Provide the (x, y) coordinate of the cell's center where the given text is located.  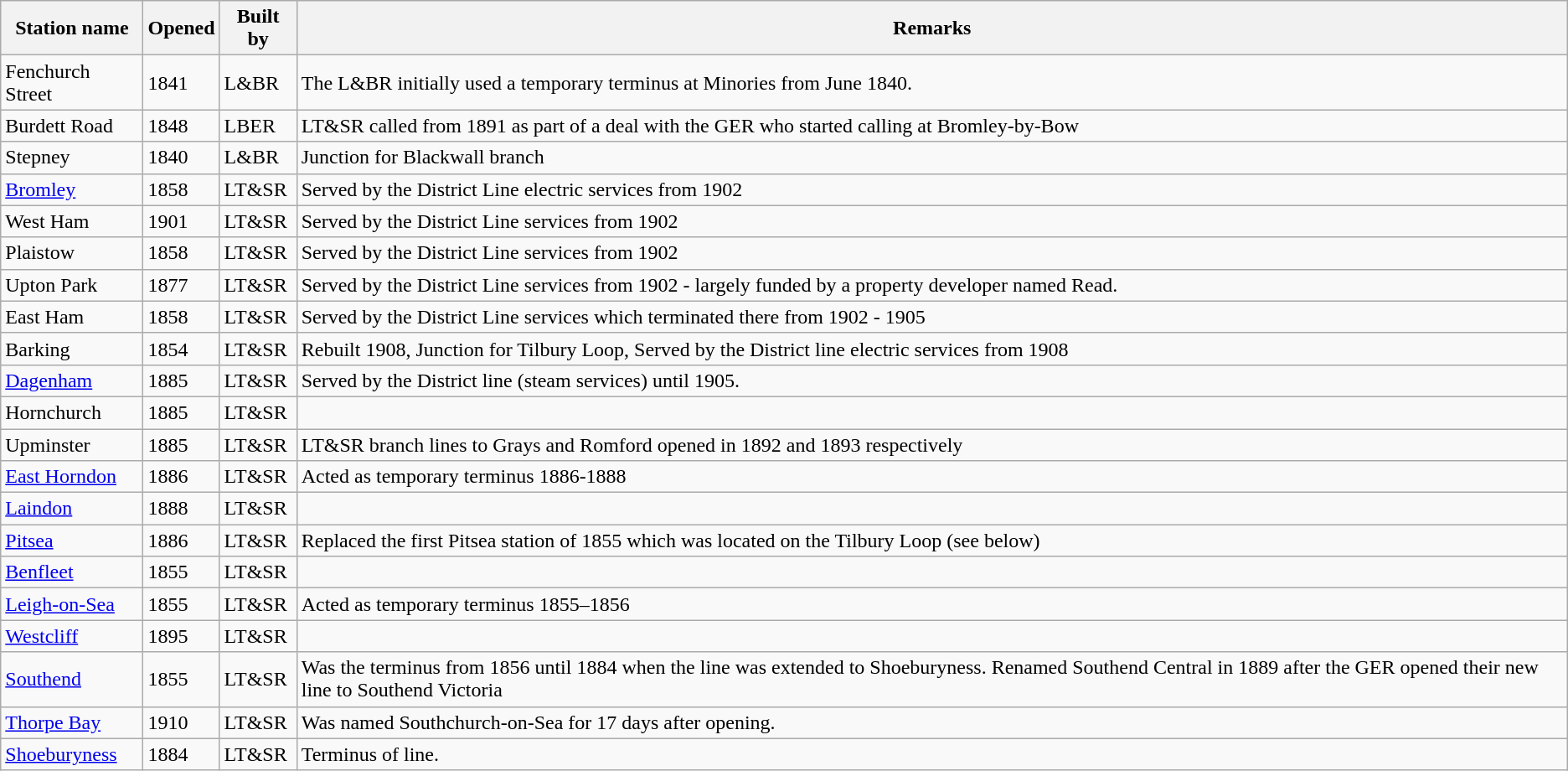
The L&BR initially used a temporary terminus at Minories from June 1840. (931, 82)
Junction for Blackwall branch (931, 158)
Acted as temporary terminus 1855–1856 (931, 604)
Stepney (72, 158)
Built by (258, 28)
1848 (181, 126)
Acted as temporary terminus 1886-1888 (931, 477)
Served by the District Line electric services from 1902 (931, 189)
1884 (181, 754)
Fenchurch Street (72, 82)
Hornchurch (72, 412)
LBER (258, 126)
1840 (181, 158)
Laindon (72, 509)
Served by the District Line services which terminated there from 1902 - 1905 (931, 317)
Plaistow (72, 253)
1901 (181, 221)
Opened (181, 28)
1910 (181, 722)
Bromley (72, 189)
Shoeburyness (72, 754)
Southend (72, 679)
Was named Southchurch-on-Sea for 17 days after opening. (931, 722)
1854 (181, 349)
Served by the District line (steam services) until 1905. (931, 380)
LT&SR called from 1891 as part of a deal with the GER who started calling at Bromley-by-Bow (931, 126)
Rebuilt 1908, Junction for Tilbury Loop, Served by the District line electric services from 1908 (931, 349)
Leigh-on-Sea (72, 604)
East Horndon (72, 477)
East Ham (72, 317)
Station name (72, 28)
Barking (72, 349)
Remarks (931, 28)
Pitsea (72, 541)
Dagenham (72, 380)
West Ham (72, 221)
Served by the District Line services from 1902 - largely funded by a property developer named Read. (931, 285)
1888 (181, 509)
Upton Park (72, 285)
LT&SR branch lines to Grays and Romford opened in 1892 and 1893 respectively (931, 445)
Upminster (72, 445)
Burdett Road (72, 126)
Westcliff (72, 636)
Benfleet (72, 572)
Thorpe Bay (72, 722)
Replaced the first Pitsea station of 1855 which was located on the Tilbury Loop (see below) (931, 541)
1895 (181, 636)
1841 (181, 82)
Terminus of line. (931, 754)
1877 (181, 285)
